Provide the [x, y] coordinate of the cell's center where the given text is located.  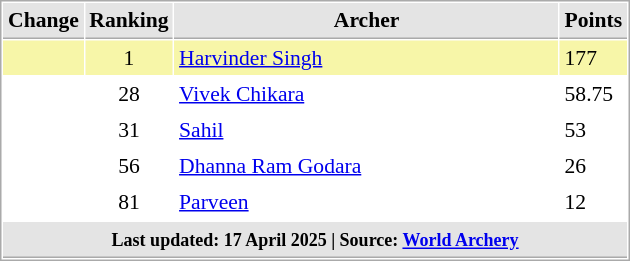
Vivek Chikara [367, 93]
53 [594, 129]
Harvinder Singh [367, 57]
81 [129, 201]
58.75 [594, 93]
Last updated: 17 April 2025 | Source: World Archery [316, 240]
Parveen [367, 201]
Points [594, 21]
Ranking [129, 21]
Archer [367, 21]
31 [129, 129]
Change [44, 21]
12 [594, 201]
Dhanna Ram Godara [367, 165]
56 [129, 165]
28 [129, 93]
1 [129, 57]
177 [594, 57]
26 [594, 165]
Sahil [367, 129]
